From the cell containing the given text, extract its center point as [x, y] coordinate. 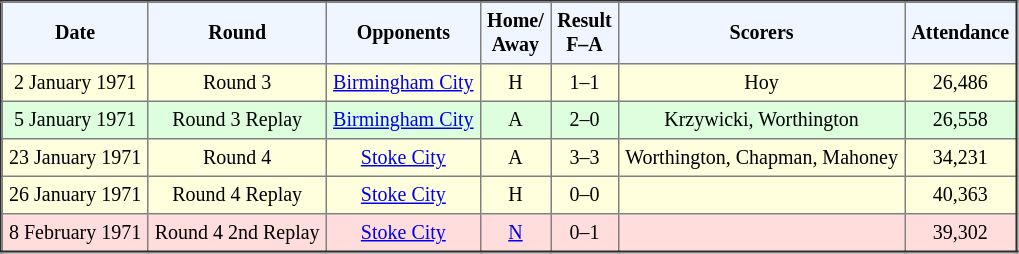
Krzywicki, Worthington [761, 120]
1–1 [584, 83]
39,302 [961, 233]
Hoy [761, 83]
40,363 [961, 195]
ResultF–A [584, 33]
Round 4 2nd Replay [237, 233]
3–3 [584, 158]
26,558 [961, 120]
23 January 1971 [75, 158]
Home/Away [515, 33]
8 February 1971 [75, 233]
2–0 [584, 120]
5 January 1971 [75, 120]
Round 3 Replay [237, 120]
0–0 [584, 195]
Attendance [961, 33]
Round 4 Replay [237, 195]
N [515, 233]
26,486 [961, 83]
Round 4 [237, 158]
Opponents [403, 33]
Date [75, 33]
Round [237, 33]
0–1 [584, 233]
Round 3 [237, 83]
Worthington, Chapman, Mahoney [761, 158]
34,231 [961, 158]
2 January 1971 [75, 83]
Scorers [761, 33]
26 January 1971 [75, 195]
